Return the [x, y] coordinate for the center point of the cell that contains the specified text.  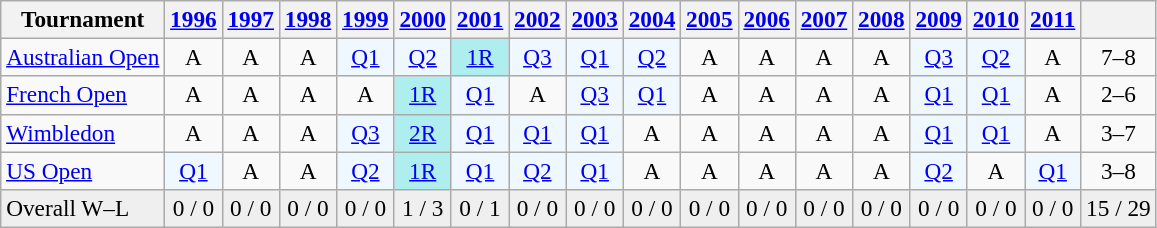
3–7 [1118, 133]
15 / 29 [1118, 208]
2008 [882, 19]
Overall W–L [83, 208]
2003 [594, 19]
French Open [83, 95]
1999 [366, 19]
2–6 [1118, 95]
2011 [1053, 19]
2002 [538, 19]
2009 [938, 19]
2R [422, 133]
1996 [194, 19]
2004 [652, 19]
1 / 3 [422, 208]
US Open [83, 170]
2000 [422, 19]
2001 [480, 19]
Australian Open [83, 57]
2010 [996, 19]
2006 [766, 19]
1997 [250, 19]
2007 [824, 19]
1998 [308, 19]
2005 [710, 19]
0 / 1 [480, 208]
Tournament [83, 19]
Wimbledon [83, 133]
7–8 [1118, 57]
3–8 [1118, 170]
